Scan for the cell matching the given text and deliver its [x, y] coordinate at center. 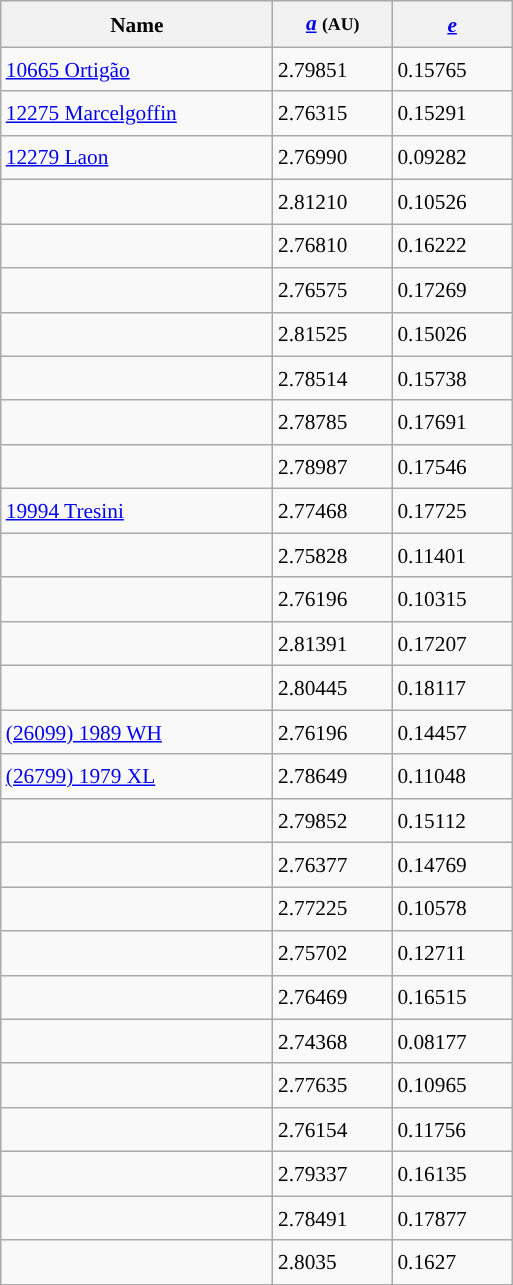
2.79851 [332, 69]
0.09282 [452, 157]
19994 Tresini [137, 511]
2.78785 [332, 422]
2.76469 [332, 997]
2.80445 [332, 688]
2.78649 [332, 776]
2.76575 [332, 290]
0.10965 [452, 1085]
2.77468 [332, 511]
2.81391 [332, 643]
0.15026 [452, 334]
2.74368 [332, 1041]
2.76810 [332, 246]
0.08177 [452, 1041]
2.79852 [332, 820]
2.75828 [332, 555]
0.17207 [452, 643]
0.14457 [452, 732]
0.17546 [452, 467]
0.15765 [452, 69]
0.14769 [452, 864]
0.12711 [452, 953]
a (AU) [332, 24]
(26099) 1989 WH [137, 732]
0.1627 [452, 1262]
2.8035 [332, 1262]
0.17877 [452, 1218]
2.76154 [332, 1130]
0.10578 [452, 909]
2.76315 [332, 113]
0.11756 [452, 1130]
12279 Laon [137, 157]
0.10526 [452, 201]
2.78987 [332, 467]
2.77635 [332, 1085]
0.11401 [452, 555]
0.17269 [452, 290]
0.15291 [452, 113]
10665 Ortigão [137, 69]
0.17725 [452, 511]
0.16135 [452, 1174]
2.78514 [332, 378]
0.10315 [452, 599]
0.17691 [452, 422]
0.16222 [452, 246]
0.15738 [452, 378]
2.81210 [332, 201]
0.15112 [452, 820]
2.81525 [332, 334]
0.16515 [452, 997]
e [452, 24]
2.76377 [332, 864]
2.75702 [332, 953]
0.11048 [452, 776]
2.79337 [332, 1174]
0.18117 [452, 688]
(26799) 1979 XL [137, 776]
2.77225 [332, 909]
2.76990 [332, 157]
Name [137, 24]
12275 Marcelgoffin [137, 113]
2.78491 [332, 1218]
